Pinpoint the cell where the given text exists, returning its (X, Y) midpoint coordinate. 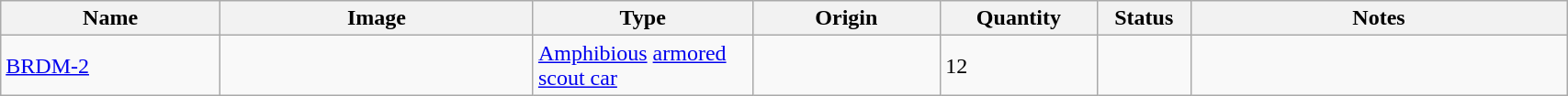
Type (643, 18)
Notes (1378, 18)
Quantity (1019, 18)
Status (1144, 18)
Image (377, 18)
Amphibious armored scout car (643, 66)
BRDM-2 (110, 66)
Name (110, 18)
12 (1019, 66)
Origin (847, 18)
